Capture the cell that displays the provided text and extract its (x, y) central coordinate. 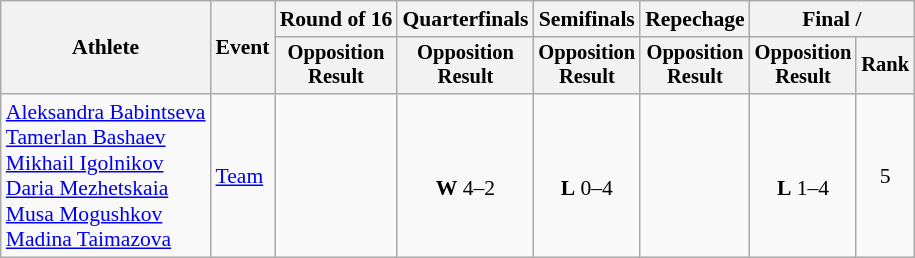
Rank (885, 66)
Final / (832, 19)
Aleksandra BabintsevaTamerlan BashaevMikhail IgolnikovDaria MezhetskaiaMusa MogushkovMadina Taimazova (106, 176)
Quarterfinals (465, 19)
Event (242, 48)
L 0–4 (588, 176)
Athlete (106, 48)
Team (242, 176)
Repechage (695, 19)
W 4–2 (465, 176)
5 (885, 176)
Semifinals (588, 19)
L 1–4 (804, 176)
Round of 16 (336, 19)
